Provide the (X, Y) coordinate of the cell's center where the given text is located.  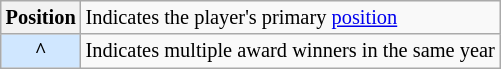
Indicates multiple award winners in the same year (290, 51)
^ (41, 51)
Indicates the player's primary position (290, 17)
Position (41, 17)
